Detect which cell encompasses the target text, then output its [x, y] center coordinate. 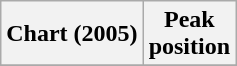
Peak position [189, 34]
Chart (2005) [72, 34]
